For the text-containing cell, return its midpoint in (x, y) coordinate format. 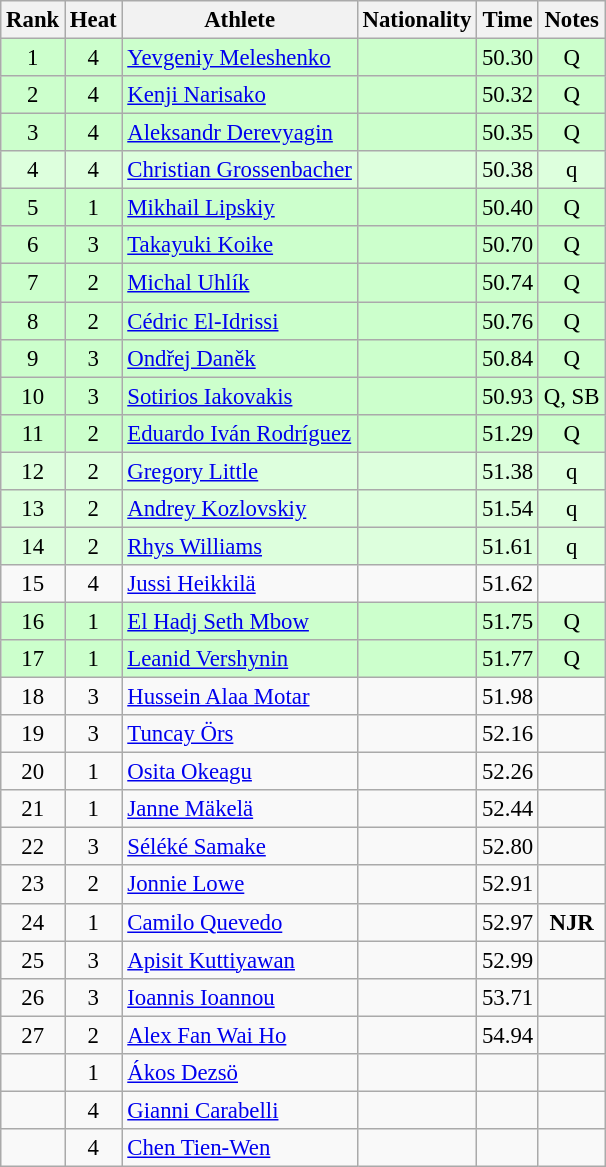
52.99 (508, 960)
54.94 (508, 1035)
Takayuki Koike (240, 245)
Andrey Kozlovskiy (240, 509)
Hussein Alaa Motar (240, 697)
Q, SB (571, 396)
51.61 (508, 546)
52.97 (508, 922)
27 (33, 1035)
Jussi Heikkilä (240, 584)
19 (33, 734)
NJR (571, 922)
52.91 (508, 885)
23 (33, 885)
7 (33, 283)
25 (33, 960)
50.38 (508, 170)
El Hadj Seth Mbow (240, 621)
51.62 (508, 584)
Ondřej Daněk (240, 358)
50.35 (508, 133)
Gregory Little (240, 471)
50.76 (508, 321)
Heat (94, 20)
52.80 (508, 847)
Rank (33, 20)
26 (33, 997)
Yevgeniy Meleshenko (240, 58)
Jonnie Lowe (240, 885)
Time (508, 20)
52.16 (508, 734)
Osita Okeagu (240, 772)
Nationality (416, 20)
Leanid Vershynin (240, 659)
Athlete (240, 20)
Séléké Samake (240, 847)
Kenji Narisako (240, 95)
Sotirios Iakovakis (240, 396)
8 (33, 321)
5 (33, 208)
50.84 (508, 358)
9 (33, 358)
Chen Tien-Wen (240, 1148)
Christian Grossenbacher (240, 170)
Alex Fan Wai Ho (240, 1035)
51.77 (508, 659)
53.71 (508, 997)
13 (33, 509)
14 (33, 546)
51.38 (508, 471)
11 (33, 433)
15 (33, 584)
50.32 (508, 95)
Eduardo Iván Rodríguez (240, 433)
50.93 (508, 396)
24 (33, 922)
51.75 (508, 621)
Ioannis Ioannou (240, 997)
50.74 (508, 283)
Camilo Quevedo (240, 922)
51.54 (508, 509)
51.98 (508, 697)
52.26 (508, 772)
16 (33, 621)
17 (33, 659)
Notes (571, 20)
52.44 (508, 809)
Michal Uhlík (240, 283)
50.40 (508, 208)
Aleksandr Derevyagin (240, 133)
20 (33, 772)
21 (33, 809)
Apisit Kuttiyawan (240, 960)
51.29 (508, 433)
10 (33, 396)
6 (33, 245)
Cédric El-Idrissi (240, 321)
Gianni Carabelli (240, 1110)
Ákos Dezsö (240, 1073)
50.70 (508, 245)
50.30 (508, 58)
Janne Mäkelä (240, 809)
Mikhail Lipskiy (240, 208)
22 (33, 847)
Tuncay Örs (240, 734)
12 (33, 471)
18 (33, 697)
Rhys Williams (240, 546)
